Return (x, y) of the center of cell containing provided text 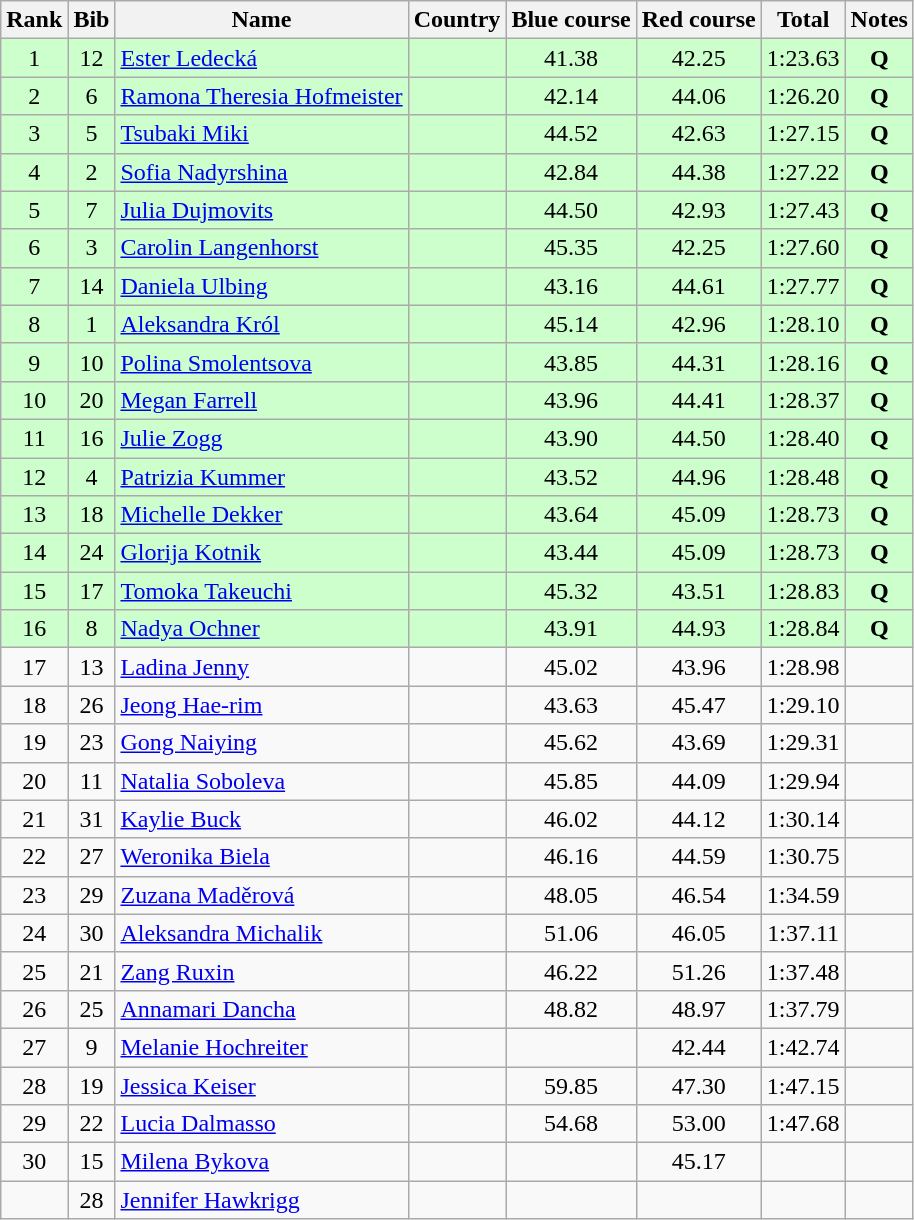
46.16 (571, 857)
Megan Farrell (262, 400)
1:29.31 (803, 743)
43.85 (571, 362)
42.14 (571, 96)
45.85 (571, 781)
1:27.22 (803, 172)
48.05 (571, 895)
Lucia Dalmasso (262, 1124)
Kaylie Buck (262, 819)
Nadya Ochner (262, 629)
Annamari Dancha (262, 1009)
Jeong Hae-rim (262, 705)
59.85 (571, 1085)
44.09 (698, 781)
45.62 (571, 743)
46.02 (571, 819)
1:30.14 (803, 819)
46.22 (571, 971)
Melanie Hochreiter (262, 1047)
43.64 (571, 515)
44.38 (698, 172)
53.00 (698, 1124)
Aleksandra Michalik (262, 933)
44.96 (698, 477)
1:27.15 (803, 134)
1:27.60 (803, 248)
44.41 (698, 400)
42.96 (698, 324)
43.63 (571, 705)
Polina Smolentsova (262, 362)
43.91 (571, 629)
Jessica Keiser (262, 1085)
1:37.48 (803, 971)
45.47 (698, 705)
1:30.75 (803, 857)
1:23.63 (803, 58)
Name (262, 20)
41.38 (571, 58)
31 (92, 819)
1:37.11 (803, 933)
1:47.68 (803, 1124)
1:37.79 (803, 1009)
Zuzana Maděrová (262, 895)
Rank (34, 20)
43.16 (571, 286)
1:28.10 (803, 324)
44.93 (698, 629)
1:26.20 (803, 96)
44.31 (698, 362)
Julia Dujmovits (262, 210)
1:28.98 (803, 667)
Total (803, 20)
43.44 (571, 553)
Natalia Soboleva (262, 781)
Country (457, 20)
42.44 (698, 1047)
Red course (698, 20)
1:42.74 (803, 1047)
43.69 (698, 743)
1:28.40 (803, 438)
1:28.83 (803, 591)
45.17 (698, 1162)
Julie Zogg (262, 438)
Ramona Theresia Hofmeister (262, 96)
Gong Naiying (262, 743)
42.93 (698, 210)
Blue course (571, 20)
Tsubaki Miki (262, 134)
Michelle Dekker (262, 515)
42.63 (698, 134)
44.61 (698, 286)
51.06 (571, 933)
Tomoka Takeuchi (262, 591)
1:28.37 (803, 400)
1:27.77 (803, 286)
Glorija Kotnik (262, 553)
1:29.10 (803, 705)
1:28.84 (803, 629)
46.05 (698, 933)
43.52 (571, 477)
43.51 (698, 591)
Sofia Nadyrshina (262, 172)
Daniela Ulbing (262, 286)
Jennifer Hawkrigg (262, 1200)
1:27.43 (803, 210)
1:29.94 (803, 781)
44.59 (698, 857)
Ester Ledecká (262, 58)
Carolin Langenhorst (262, 248)
48.82 (571, 1009)
44.06 (698, 96)
45.02 (571, 667)
44.12 (698, 819)
Aleksandra Król (262, 324)
45.14 (571, 324)
Milena Bykova (262, 1162)
42.84 (571, 172)
Notes (879, 20)
Weronika Biela (262, 857)
47.30 (698, 1085)
1:47.15 (803, 1085)
1:28.16 (803, 362)
45.35 (571, 248)
44.52 (571, 134)
1:34.59 (803, 895)
54.68 (571, 1124)
Bib (92, 20)
Zang Ruxin (262, 971)
1:28.48 (803, 477)
51.26 (698, 971)
48.97 (698, 1009)
45.32 (571, 591)
43.90 (571, 438)
46.54 (698, 895)
Patrizia Kummer (262, 477)
Ladina Jenny (262, 667)
